Pinpoint the cell where the given text exists, returning its [x, y] midpoint coordinate. 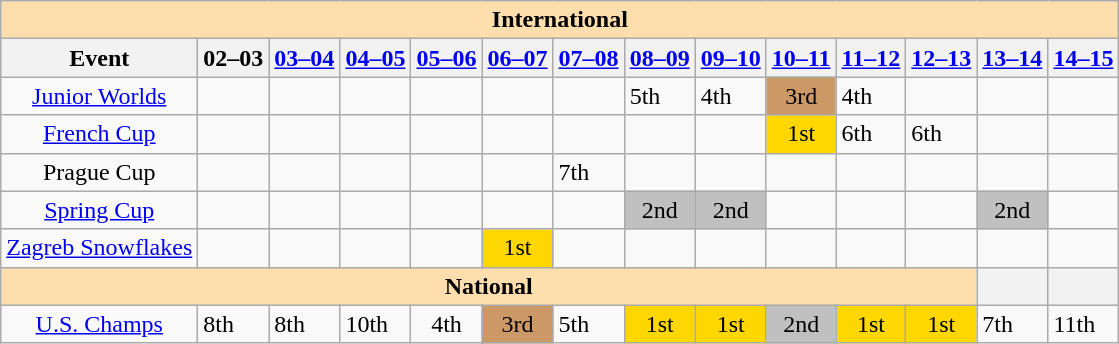
13–14 [1012, 58]
French Cup [100, 134]
09–10 [730, 58]
05–06 [446, 58]
National [489, 286]
12–13 [942, 58]
Prague Cup [100, 172]
Spring Cup [100, 210]
11–12 [871, 58]
04–05 [376, 58]
Junior Worlds [100, 96]
08–09 [660, 58]
03–04 [304, 58]
07–08 [588, 58]
International [560, 20]
U.S. Champs [100, 324]
02–03 [234, 58]
11th [1084, 324]
06–07 [518, 58]
14–15 [1084, 58]
10th [376, 324]
10–11 [801, 58]
Zagreb Snowflakes [100, 248]
Event [100, 58]
